Output the [X, Y] coordinate of the center of the cell containing the given text.  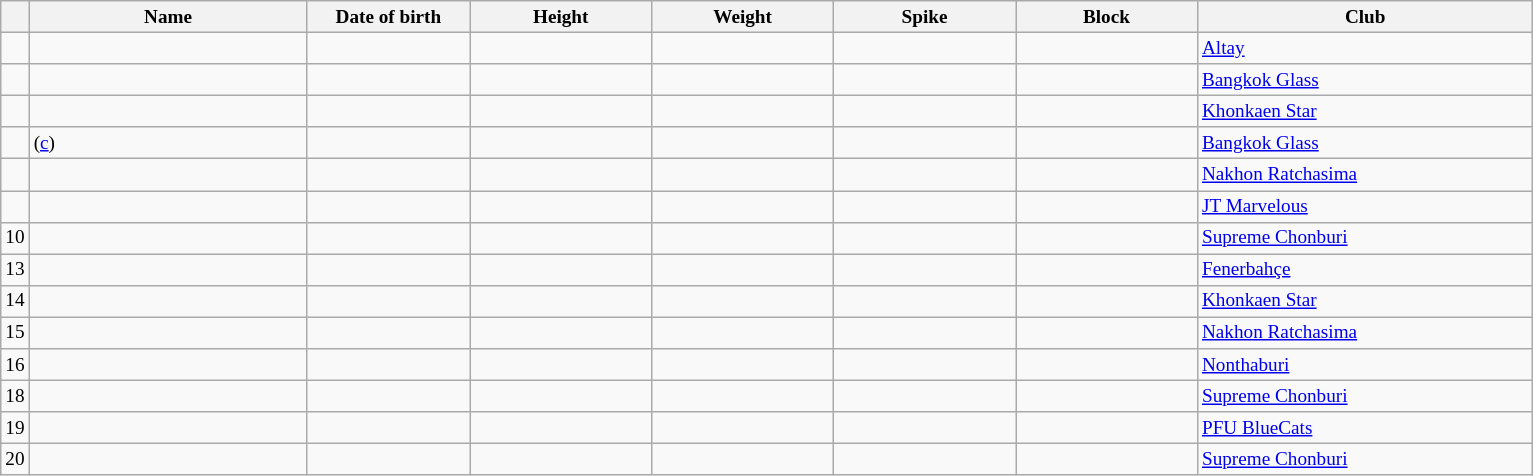
13 [15, 270]
Spike [925, 17]
Weight [743, 17]
10 [15, 238]
15 [15, 333]
16 [15, 365]
19 [15, 428]
Nonthaburi [1365, 365]
Block [1107, 17]
Altay [1365, 48]
(c) [168, 143]
Height [561, 17]
18 [15, 396]
14 [15, 301]
Fenerbahçe [1365, 270]
Date of birth [388, 17]
20 [15, 460]
Club [1365, 17]
PFU BlueCats [1365, 428]
JT Marvelous [1365, 206]
Name [168, 17]
